Locate the cell with the specified text and output its (X, Y) center coordinate. 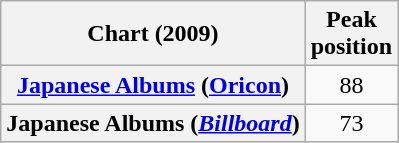
Japanese Albums (Oricon) (153, 85)
88 (351, 85)
Japanese Albums (Billboard) (153, 123)
73 (351, 123)
Peakposition (351, 34)
Chart (2009) (153, 34)
